Return the (x, y) coordinate for the center point of the cell that contains the specified text.  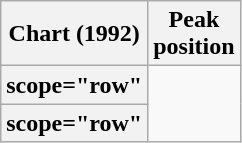
Peakposition (194, 34)
Chart (1992) (74, 34)
